Determine the [x, y] coordinate at the center of the cell enclosing the given text.  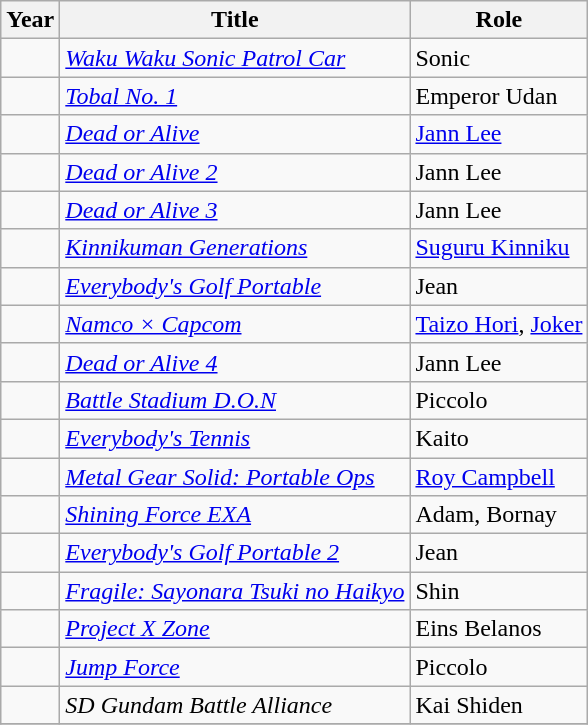
Tobal No. 1 [235, 96]
Everybody's Golf Portable [235, 286]
Dead or Alive 3 [235, 210]
Project X Zone [235, 629]
Kai Shiden [499, 705]
Dead or Alive [235, 134]
Role [499, 20]
Everybody's Tennis [235, 438]
Shining Force EXA [235, 515]
Kinnikuman Generations [235, 248]
Adam, Bornay [499, 515]
Everybody's Golf Portable 2 [235, 553]
Shin [499, 591]
Metal Gear Solid: Portable Ops [235, 477]
Emperor Udan [499, 96]
Namco × Capcom [235, 324]
Title [235, 20]
SD Gundam Battle Alliance [235, 705]
Battle Stadium D.O.N [235, 400]
Jump Force [235, 667]
Waku Waku Sonic Patrol Car [235, 58]
Dead or Alive 4 [235, 362]
Sonic [499, 58]
Dead or Alive 2 [235, 172]
Fragile: Sayonara Tsuki no Haikyo [235, 591]
Kaito [499, 438]
Year [30, 20]
Taizo Hori, Joker [499, 324]
Eins Belanos [499, 629]
Roy Campbell [499, 477]
Suguru Kinniku [499, 248]
